Output the [X, Y] coordinate of the center of the cell containing the given text.  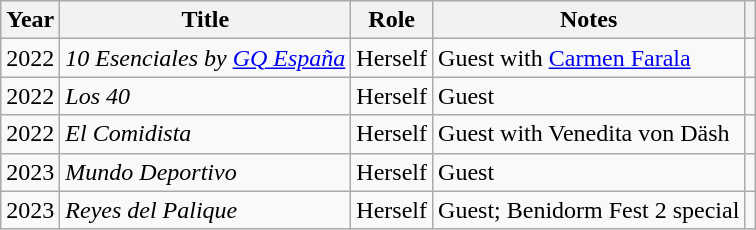
Title [206, 20]
Los 40 [206, 96]
Guest with Carmen Farala [589, 58]
10 Esenciales by GQ España [206, 58]
Mundo Deportivo [206, 172]
Notes [589, 20]
Guest; Benidorm Fest 2 special [589, 210]
Year [30, 20]
Reyes del Palique [206, 210]
El Comidista [206, 134]
Guest with Venedita von Däsh [589, 134]
Role [392, 20]
